Detect which cell encompasses the target text, then output its [X, Y] center coordinate. 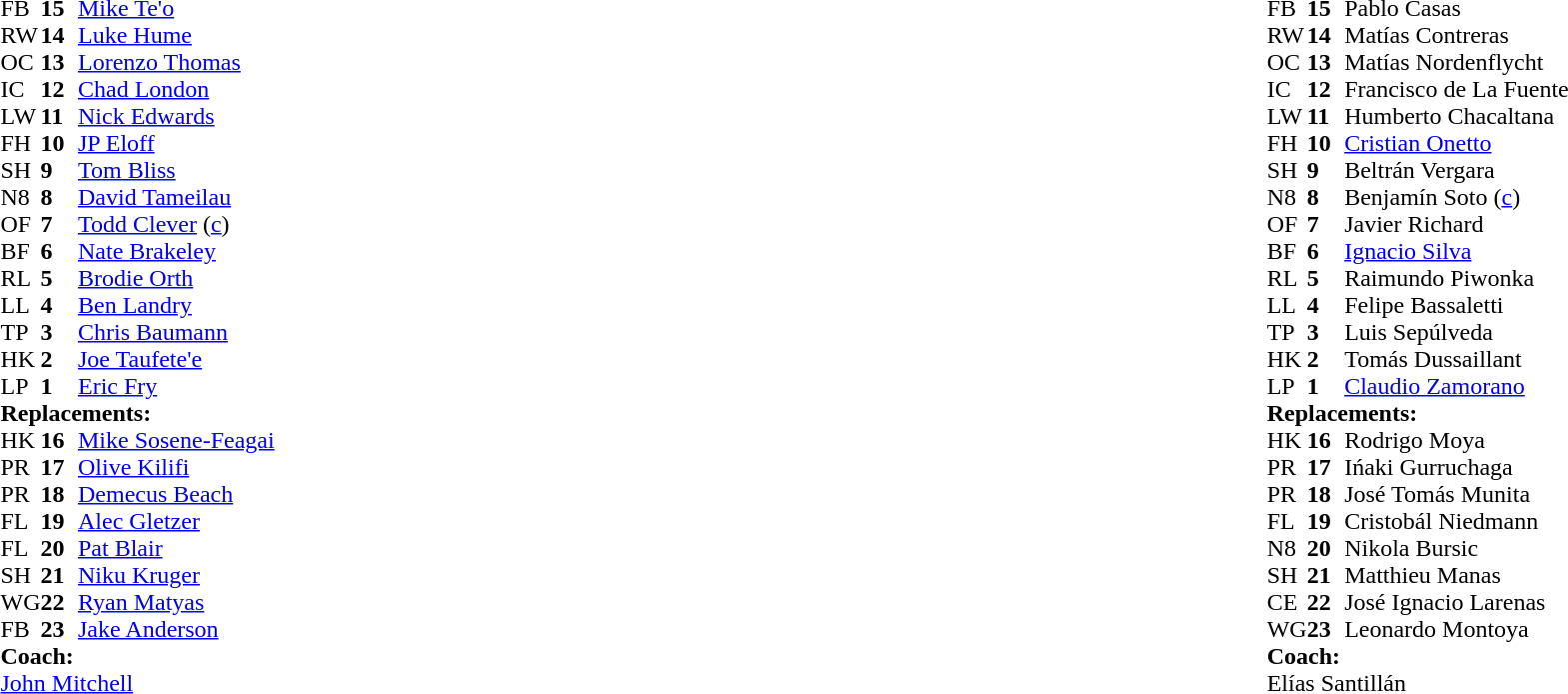
Chris Baumann [176, 332]
Chad London [176, 90]
Ryan Matyas [176, 602]
Niku Kruger [176, 576]
Joe Taufete'e [176, 360]
Jake Anderson [176, 630]
Eric Fry [176, 386]
JP Eloff [176, 144]
Coach: [137, 656]
Demecus Beach [176, 494]
Nick Edwards [176, 116]
Tom Bliss [176, 170]
Nate Brakeley [176, 252]
Todd Clever (c) [176, 224]
Pat Blair [176, 548]
Brodie Orth [176, 278]
CE [1287, 602]
Lorenzo Thomas [176, 62]
Ben Landry [176, 306]
Replacements: [137, 414]
Alec Gletzer [176, 522]
Olive Kilifi [176, 468]
Mike Sosene-Feagai [176, 440]
David Tameilau [176, 198]
FB [20, 630]
Luke Hume [176, 36]
